For the text-containing cell, return its midpoint in [x, y] coordinate format. 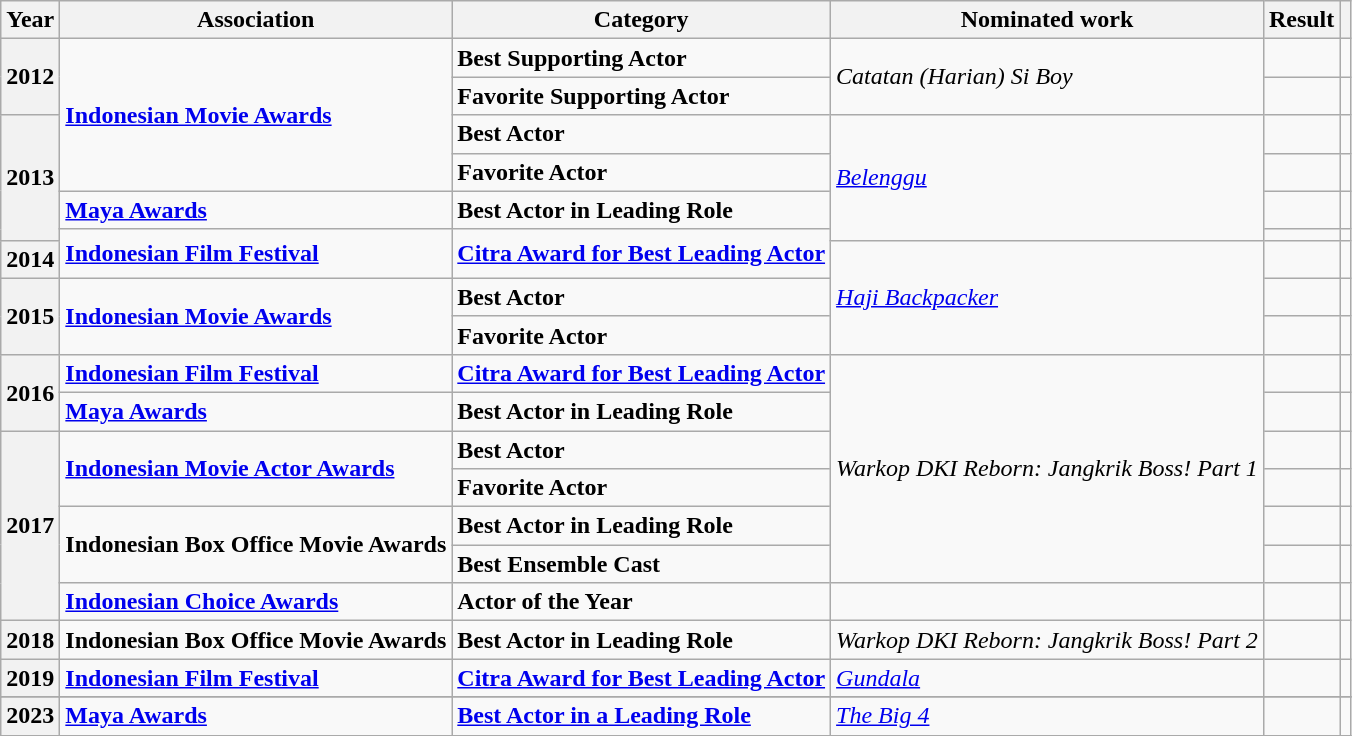
2013 [30, 178]
2019 [30, 678]
Gundala [1048, 678]
2017 [30, 525]
Best Supporting Actor [642, 58]
Catatan (Harian) Si Boy [1048, 77]
Haji Backpacker [1048, 297]
2014 [30, 259]
Belenggu [1048, 178]
Year [30, 20]
Warkop DKI Reborn: Jangkrik Boss! Part 2 [1048, 640]
2016 [30, 392]
Actor of the Year [642, 602]
2015 [30, 316]
2012 [30, 77]
2023 [30, 716]
Category [642, 20]
Nominated work [1048, 20]
Result [1301, 20]
Best Actor in a Leading Role [642, 716]
Indonesian Movie Actor Awards [256, 468]
2018 [30, 640]
Warkop DKI Reborn: Jangkrik Boss! Part 1 [1048, 468]
Best Ensemble Cast [642, 564]
The Big 4 [1048, 716]
Favorite Supporting Actor [642, 96]
Association [256, 20]
Indonesian Choice Awards [256, 602]
